Locate the cell with the specified text and output its [x, y] center coordinate. 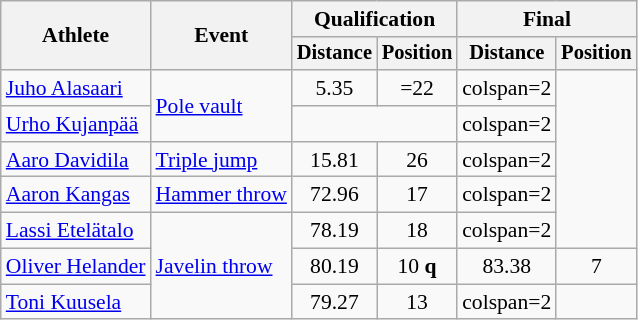
Event [222, 36]
78.19 [334, 231]
80.19 [334, 267]
Qualification [374, 19]
Final [546, 19]
10 q [417, 267]
17 [417, 195]
15.81 [334, 160]
18 [417, 231]
=22 [417, 88]
Urho Kujanpää [76, 124]
7 [596, 267]
Hammer throw [222, 195]
Aaro Davidila [76, 160]
13 [417, 302]
Juho Alasaari [76, 88]
Athlete [76, 36]
5.35 [334, 88]
79.27 [334, 302]
26 [417, 160]
Lassi Etelätalo [76, 231]
Aaron Kangas [76, 195]
72.96 [334, 195]
Javelin throw [222, 266]
Pole vault [222, 106]
Triple jump [222, 160]
Oliver Helander [76, 267]
83.38 [506, 267]
Toni Kuusela [76, 302]
